Output the [X, Y] coordinate of the center of the cell containing the given text.  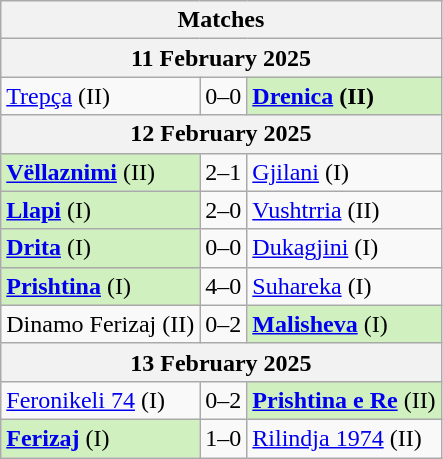
Vëllaznimi (II) [100, 172]
Drenica (II) [344, 96]
Ferizaj (I) [100, 438]
Llapi (I) [100, 210]
Rilindja 1974 (II) [344, 438]
Gjilani (I) [344, 172]
Feronikeli 74 (I) [100, 400]
Prishtina e Re (II) [344, 400]
2–1 [224, 172]
Dinamo Ferizaj (II) [100, 324]
Suhareka (I) [344, 286]
Trepça (II) [100, 96]
4–0 [224, 286]
11 February 2025 [221, 58]
Vushtrria (II) [344, 210]
Matches [221, 20]
12 February 2025 [221, 134]
Prishtina (I) [100, 286]
Dukagjini (I) [344, 248]
Drita (I) [100, 248]
1–0 [224, 438]
13 February 2025 [221, 362]
2–0 [224, 210]
Malisheva (I) [344, 324]
